Return [X, Y] of the center of cell containing provided text 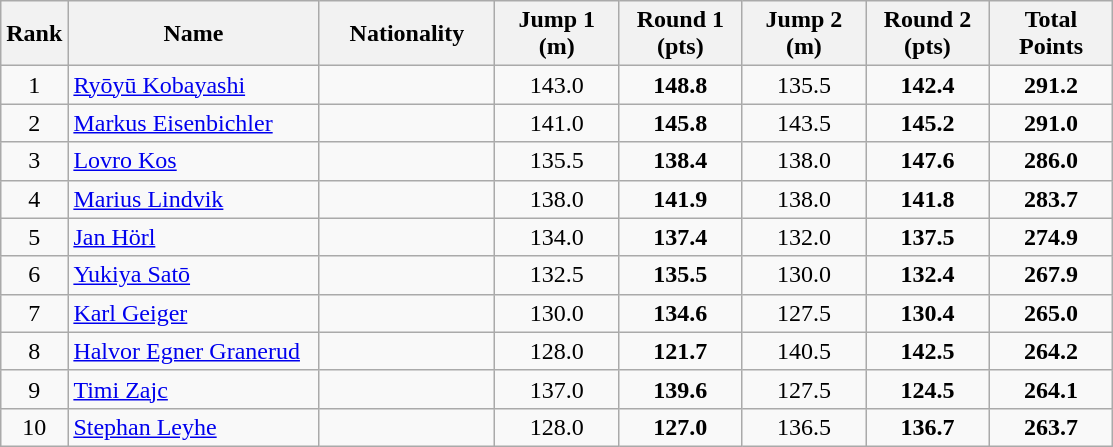
6 [34, 275]
286.0 [1051, 161]
141.9 [681, 199]
291.2 [1051, 85]
3 [34, 161]
264.2 [1051, 351]
140.5 [804, 351]
263.7 [1051, 427]
141.8 [928, 199]
265.0 [1051, 313]
Jump 1 (m) [557, 34]
9 [34, 389]
267.9 [1051, 275]
Jan Hörl [194, 237]
Lovro Kos [194, 161]
Jump 2 (m) [804, 34]
137.0 [557, 389]
10 [34, 427]
283.7 [1051, 199]
145.8 [681, 123]
Yukiya Satō [194, 275]
137.4 [681, 237]
5 [34, 237]
134.0 [557, 237]
132.4 [928, 275]
127.0 [681, 427]
7 [34, 313]
264.1 [1051, 389]
124.5 [928, 389]
143.0 [557, 85]
145.2 [928, 123]
2 [34, 123]
143.5 [804, 123]
4 [34, 199]
Ryōyū Kobayashi [194, 85]
134.6 [681, 313]
Total Points [1051, 34]
130.4 [928, 313]
Stephan Leyhe [194, 427]
141.0 [557, 123]
Halvor Egner Granerud [194, 351]
Markus Eisenbichler [194, 123]
Marius Lindvik [194, 199]
Nationality [407, 34]
148.8 [681, 85]
147.6 [928, 161]
Rank [34, 34]
Karl Geiger [194, 313]
136.7 [928, 427]
136.5 [804, 427]
Round 2 (pts) [928, 34]
274.9 [1051, 237]
138.4 [681, 161]
139.6 [681, 389]
142.4 [928, 85]
132.0 [804, 237]
291.0 [1051, 123]
142.5 [928, 351]
132.5 [557, 275]
1 [34, 85]
137.5 [928, 237]
8 [34, 351]
121.7 [681, 351]
Round 1 (pts) [681, 34]
Timi Zajc [194, 389]
Name [194, 34]
